Pinpoint the cell where the given text exists, returning its (X, Y) midpoint coordinate. 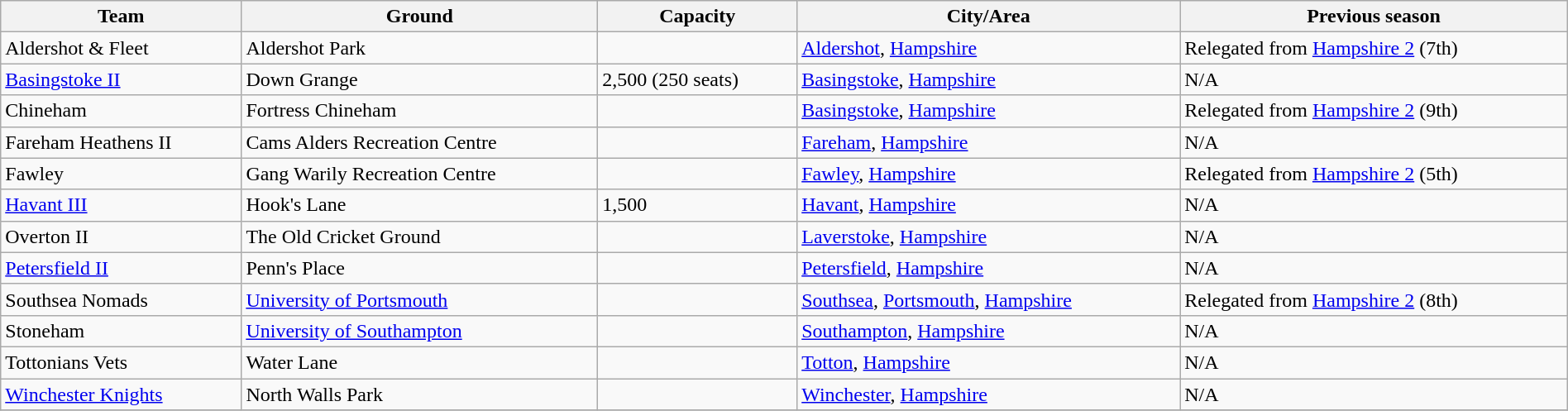
Winchester, Hampshire (989, 394)
Gang Warily Recreation Centre (420, 174)
Petersfield, Hampshire (989, 268)
North Walls Park (420, 394)
Totton, Hampshire (989, 362)
Basingstoke II (121, 79)
Water Lane (420, 362)
Chineham (121, 111)
University of Southampton (420, 331)
Overton II (121, 237)
Southampton, Hampshire (989, 331)
Capacity (698, 17)
City/Area (989, 17)
Southsea Nomads (121, 299)
Hook's Lane (420, 205)
2,500 (250 seats) (698, 79)
Fortress Chineham (420, 111)
Cams Alders Recreation Centre (420, 142)
Aldershot Park (420, 48)
Relegated from Hampshire 2 (9th) (1374, 111)
Relegated from Hampshire 2 (5th) (1374, 174)
1,500 (698, 205)
Relegated from Hampshire 2 (7th) (1374, 48)
Down Grange (420, 79)
Winchester Knights (121, 394)
Relegated from Hampshire 2 (8th) (1374, 299)
The Old Cricket Ground (420, 237)
Fareham Heathens II (121, 142)
Fawley (121, 174)
Fawley, Hampshire (989, 174)
Tottonians Vets (121, 362)
Ground (420, 17)
Previous season (1374, 17)
Petersfield II (121, 268)
University of Portsmouth (420, 299)
Fareham, Hampshire (989, 142)
Laverstoke, Hampshire (989, 237)
Aldershot, Hampshire (989, 48)
Aldershot & Fleet (121, 48)
Penn's Place (420, 268)
Southsea, Portsmouth, Hampshire (989, 299)
Stoneham (121, 331)
Havant, Hampshire (989, 205)
Team (121, 17)
Havant III (121, 205)
